Detect which cell encompasses the target text, then output its [x, y] center coordinate. 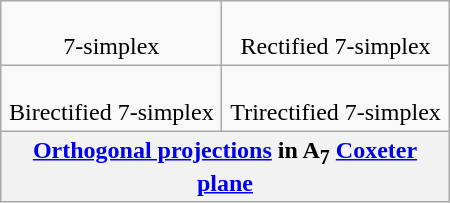
7-simplex [112, 34]
Rectified 7-simplex [336, 34]
Trirectified 7-simplex [336, 98]
Orthogonal projections in A7 Coxeter plane [225, 166]
Birectified 7-simplex [112, 98]
